Return (X, Y) of the center of cell containing provided text 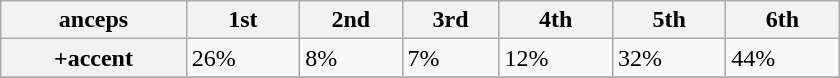
26% (242, 58)
4th (556, 20)
2nd (351, 20)
1st (242, 20)
6th (782, 20)
7% (450, 58)
anceps (94, 20)
3rd (450, 20)
5th (668, 20)
8% (351, 58)
+accent (94, 58)
44% (782, 58)
12% (556, 58)
32% (668, 58)
